Detect which cell encompasses the target text, then output its [x, y] center coordinate. 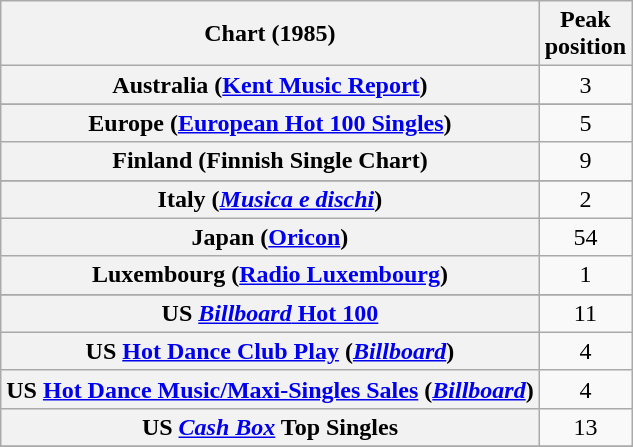
2 [585, 199]
9 [585, 161]
3 [585, 85]
Luxembourg (Radio Luxembourg) [270, 275]
Peakposition [585, 34]
Japan (Oricon) [270, 237]
Chart (1985) [270, 34]
Finland (Finnish Single Chart) [270, 161]
13 [585, 427]
Australia (Kent Music Report) [270, 85]
Europe (European Hot 100 Singles) [270, 123]
US Hot Dance Club Play (Billboard) [270, 351]
Italy (Musica e dischi) [270, 199]
11 [585, 313]
1 [585, 275]
54 [585, 237]
US Hot Dance Music/Maxi-Singles Sales (Billboard) [270, 389]
US Cash Box Top Singles [270, 427]
5 [585, 123]
US Billboard Hot 100 [270, 313]
